From the cell containing the given text, extract its center point as [x, y] coordinate. 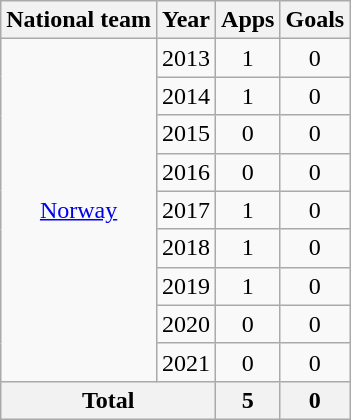
5 [248, 400]
2015 [186, 134]
Year [186, 20]
Total [108, 400]
2016 [186, 172]
2018 [186, 248]
Goals [315, 20]
Apps [248, 20]
2017 [186, 210]
2019 [186, 286]
2020 [186, 324]
National team [79, 20]
2013 [186, 58]
Norway [79, 210]
2014 [186, 96]
2021 [186, 362]
